Scan for the cell matching the given text and deliver its [X, Y] coordinate at center. 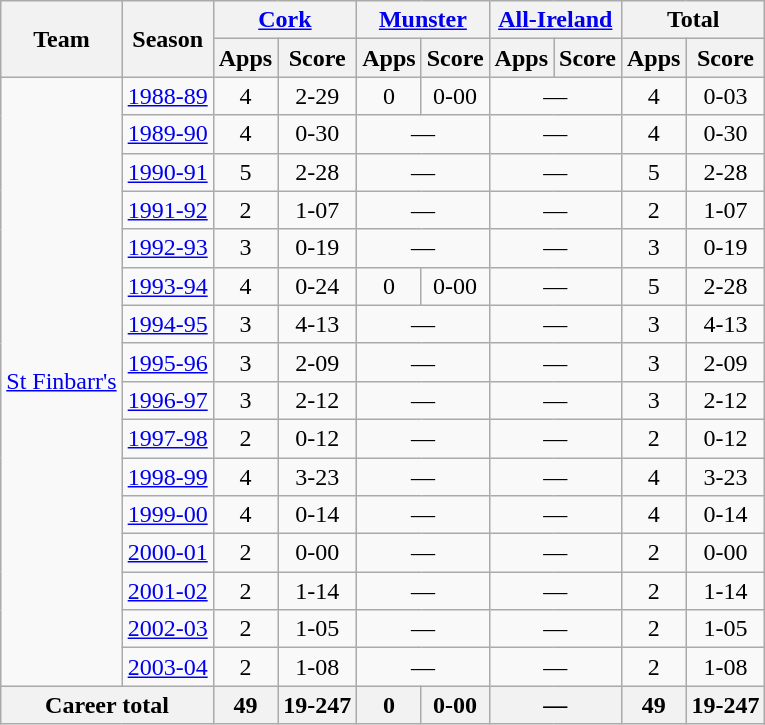
Munster [423, 20]
2003-04 [168, 667]
Career total [107, 705]
St Finbarr's [62, 382]
1997-98 [168, 438]
Team [62, 39]
1999-00 [168, 515]
1998-99 [168, 477]
All-Ireland [555, 20]
1990-91 [168, 172]
1996-97 [168, 400]
Cork [284, 20]
0-03 [726, 96]
1995-96 [168, 362]
1994-95 [168, 324]
2000-01 [168, 553]
2001-02 [168, 591]
Season [168, 39]
1989-90 [168, 134]
2002-03 [168, 629]
1993-94 [168, 286]
0-24 [318, 286]
1991-92 [168, 210]
2-29 [318, 96]
1992-93 [168, 248]
1988-89 [168, 96]
Total [692, 20]
